Provide the (x, y) coordinate of the cell's center where the given text is located.  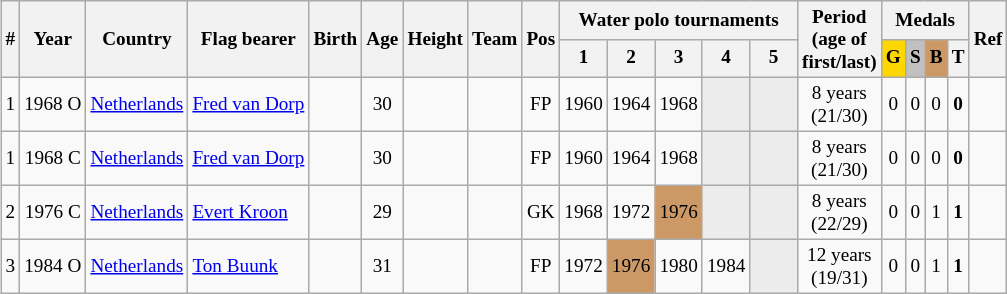
12 years(19/31) (839, 267)
Flag bearer (248, 40)
Country (137, 40)
B (936, 58)
Medals (925, 20)
1976 C (53, 212)
Ton Buunk (248, 267)
29 (382, 212)
GK (541, 212)
4 (726, 58)
1968 O (53, 104)
1968 C (53, 158)
T (958, 58)
S (915, 58)
Team (495, 40)
Birth (336, 40)
5 (774, 58)
8 years(22/29) (839, 212)
Evert Kroon (248, 212)
G (893, 58)
1984 O (53, 267)
Height (436, 40)
# (10, 40)
Ref (988, 40)
31 (382, 267)
1984 (726, 267)
Water polo tournaments (679, 20)
Period(age offirst/last) (839, 40)
Pos (541, 40)
1980 (679, 267)
Year (53, 40)
Age (382, 40)
